Locate the cell with the specified text and output its (X, Y) center coordinate. 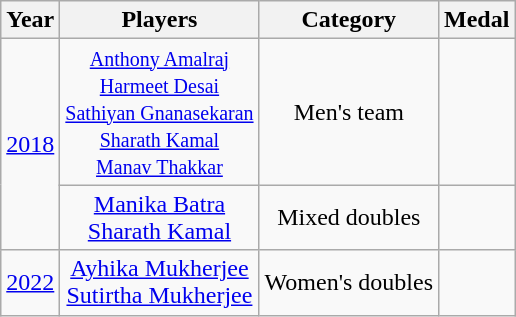
Women's doubles (348, 282)
Year (30, 20)
Medal (477, 20)
Manika BatraSharath Kamal (160, 218)
Anthony AmalrajHarmeet DesaiSathiyan GnanasekaranSharath KamalManav Thakkar (160, 112)
Mixed doubles (348, 218)
2018 (30, 144)
2022 (30, 282)
Category (348, 20)
Players (160, 20)
Men's team (348, 112)
Ayhika MukherjeeSutirtha Mukherjee (160, 282)
